Scan for the cell matching the given text and deliver its (X, Y) coordinate at center. 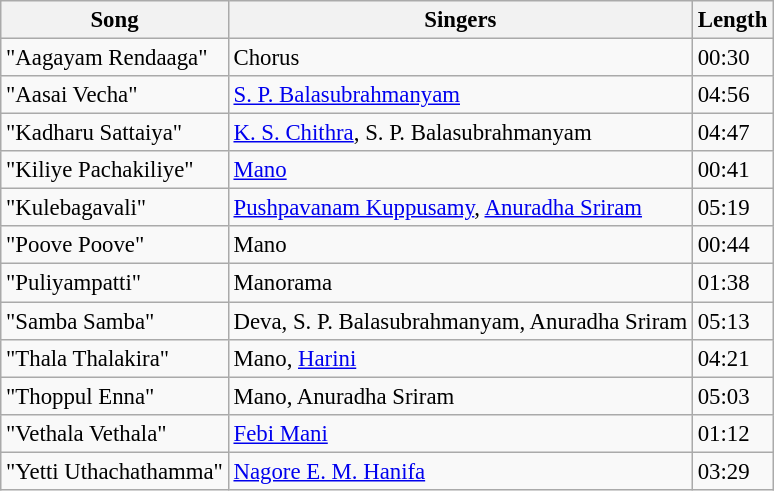
04:21 (732, 358)
"Puliyampatti" (114, 283)
01:12 (732, 433)
04:56 (732, 95)
Mano, Anuradha Sriram (460, 396)
Pushpavanam Kuppusamy, Anuradha Sriram (460, 208)
"Thoppul Enna" (114, 396)
"Aasai Vecha" (114, 95)
00:30 (732, 58)
Manorama (460, 283)
Chorus (460, 58)
"Kiliye Pachakiliye" (114, 170)
Deva, S. P. Balasubrahmanyam, Anuradha Sriram (460, 321)
Mano, Harini (460, 358)
K. S. Chithra, S. P. Balasubrahmanyam (460, 133)
"Thala Thalakira" (114, 358)
"Samba Samba" (114, 321)
"Poove Poove" (114, 245)
"Kadharu Sattaiya" (114, 133)
00:41 (732, 170)
01:38 (732, 283)
04:47 (732, 133)
00:44 (732, 245)
S. P. Balasubrahmanyam (460, 95)
Song (114, 20)
Febi Mani (460, 433)
05:13 (732, 321)
Singers (460, 20)
05:19 (732, 208)
Nagore E. M. Hanifa (460, 471)
"Aagayam Rendaaga" (114, 58)
03:29 (732, 471)
"Kulebagavali" (114, 208)
05:03 (732, 396)
"Vethala Vethala" (114, 433)
Length (732, 20)
"Yetti Uthachathamma" (114, 471)
